Pinpoint the cell where the given text exists, returning its (x, y) midpoint coordinate. 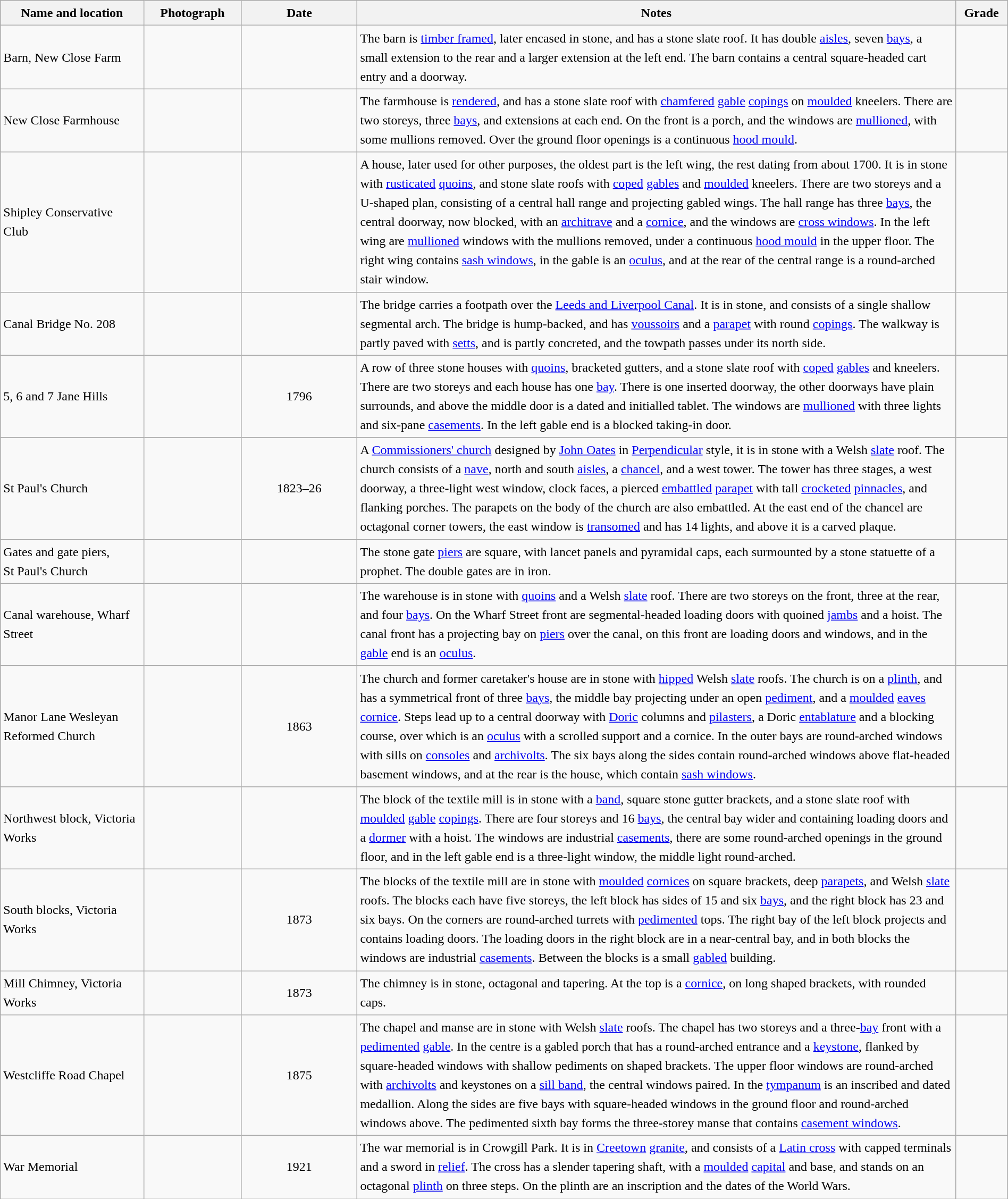
Barn, New Close Farm (72, 57)
1823–26 (299, 488)
Grade (981, 13)
South blocks, Victoria Works (72, 920)
Northwest block, Victoria Works (72, 827)
Gates and gate piers,St Paul's Church (72, 561)
Date (299, 13)
5, 6 and 7 Jane Hills (72, 397)
Notes (656, 13)
Name and location (72, 13)
Mill Chimney, Victoria Works (72, 993)
Canal Bridge No. 208 (72, 323)
War Memorial (72, 1168)
1796 (299, 397)
Westcliffe Road Chapel (72, 1075)
Canal warehouse, Wharf Street (72, 624)
1863 (299, 726)
1875 (299, 1075)
St Paul's Church (72, 488)
Photograph (192, 13)
New Close Farmhouse (72, 120)
The chimney is in stone, octagonal and tapering. At the top is a cornice, on long shaped brackets, with rounded caps. (656, 993)
1921 (299, 1168)
Shipley Conservative Club (72, 222)
Manor Lane Wesleyan Reformed Church (72, 726)
